For the text-containing cell, return its midpoint in [X, Y] coordinate format. 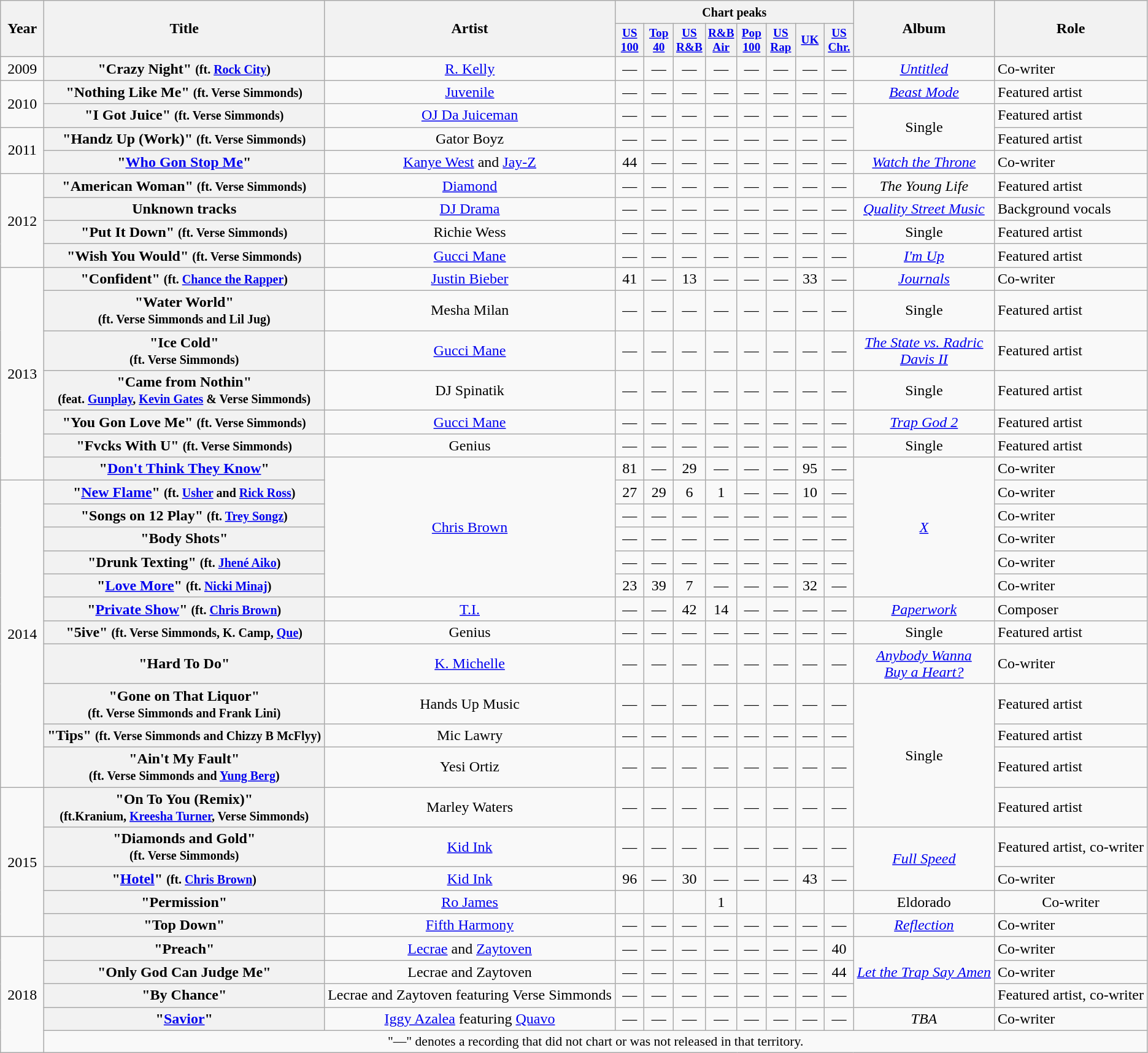
Mesha Milan [470, 310]
2018 [22, 995]
Beast Mode [924, 92]
7 [690, 585]
14 [721, 609]
27 [630, 492]
"Top Down" [184, 925]
41 [630, 279]
"5ive" (ft. Verse Simmonds, K. Camp, Que) [184, 632]
Juvenile [470, 92]
"Only God Can Judge Me" [184, 972]
Eldorado [924, 902]
40 [839, 949]
2013 [22, 374]
"Preach" [184, 949]
"Songs on 12 Play" (ft. Trey Songz) [184, 515]
Trap God 2 [924, 422]
"On To You (Remix)"(ft.Kranium, Kreesha Turner, Verse Simmonds) [184, 808]
"By Chance" [184, 995]
"Water World"(ft. Verse Simmonds and Lil Jug) [184, 310]
R&BAir [721, 40]
"Drunk Texting" (ft. Jhené Aiko) [184, 562]
"Fvcks With U" (ft. Verse Simmonds) [184, 445]
"I Got Juice" (ft. Verse Simmonds) [184, 115]
32 [810, 585]
2015 [22, 862]
Unknown tracks [184, 209]
I'm Up [924, 255]
"Put It Down" (ft. Verse Simmonds) [184, 232]
"Wish You Would" (ft. Verse Simmonds) [184, 255]
Role [1071, 29]
95 [810, 469]
USR&B [690, 40]
33 [810, 279]
Ro James [470, 902]
R. Kelly [470, 69]
"Private Show" (ft. Chris Brown) [184, 609]
Richie Wess [470, 232]
DJ Spinatik [470, 390]
Hands Up Music [470, 703]
"Body Shots" [184, 539]
"Ain't My Fault"(ft. Verse Simmonds and Yung Berg) [184, 767]
Title [184, 29]
Year [22, 29]
Quality Street Music [924, 209]
"Hotel" (ft. Chris Brown) [184, 879]
Diamond [470, 185]
"Diamonds and Gold"(ft. Verse Simmonds) [184, 847]
2009 [22, 69]
Untitled [924, 69]
Paperwork [924, 609]
K. Michelle [470, 664]
81 [630, 469]
Reflection [924, 925]
DJ Drama [470, 209]
43 [810, 879]
"Love More" (ft. Nicki Minaj) [184, 585]
"Handz Up (Work)" (ft. Verse Simmonds) [184, 139]
10 [810, 492]
"American Woman" (ft. Verse Simmonds) [184, 185]
Pop100 [752, 40]
Let the Trap Say Amen [924, 972]
Justin Bieber [470, 279]
"Don't Think They Know" [184, 469]
Chart peaks [734, 12]
"Gone on That Liquor"(ft. Verse Simmonds and Frank Lini) [184, 703]
Kanye West and Jay-Z [470, 162]
"Came from Nothin"(feat. Gunplay, Kevin Gates & Verse Simmonds) [184, 390]
"Who Gon Stop Me" [184, 162]
Marley Waters [470, 808]
Composer [1071, 609]
39 [659, 585]
Journals [924, 279]
Full Speed [924, 859]
2010 [22, 104]
X [924, 527]
OJ Da Juiceman [470, 115]
"Ice Cold"(ft. Verse Simmonds) [184, 351]
"New Flame" (ft. Usher and Rick Ross) [184, 492]
Album [924, 29]
42 [690, 609]
96 [630, 879]
"You Gon Love Me" (ft. Verse Simmonds) [184, 422]
Fifth Harmony [470, 925]
UK [810, 40]
2011 [22, 150]
Yesi Ortiz [470, 767]
"Confident" (ft. Chance the Rapper) [184, 279]
30 [690, 879]
"Nothing Like Me" (ft. Verse Simmonds) [184, 92]
6 [690, 492]
2012 [22, 220]
T.I. [470, 609]
The Young Life [924, 185]
USChr. [839, 40]
Artist [470, 29]
Chris Brown [470, 527]
13 [690, 279]
"Savior" [184, 1019]
Top40 [659, 40]
Gator Boyz [470, 139]
23 [630, 585]
US100 [630, 40]
Watch the Throne [924, 162]
TBA [924, 1019]
"Crazy Night" (ft. Rock City) [184, 69]
Anybody WannaBuy a Heart? [924, 664]
2014 [22, 634]
"Hard To Do" [184, 664]
"—" denotes a recording that did not chart or was not released in that territory. [596, 1041]
The State vs. RadricDavis II [924, 351]
Mic Lawry [470, 736]
"Tips" (ft. Verse Simmonds and Chizzy B McFlyy) [184, 736]
Lecrae and Zaytoven featuring Verse Simmonds [470, 995]
Background vocals [1071, 209]
"Permission" [184, 902]
USRap [781, 40]
Iggy Azalea featuring Quavo [470, 1019]
